Capture the cell that displays the provided text and extract its (x, y) central coordinate. 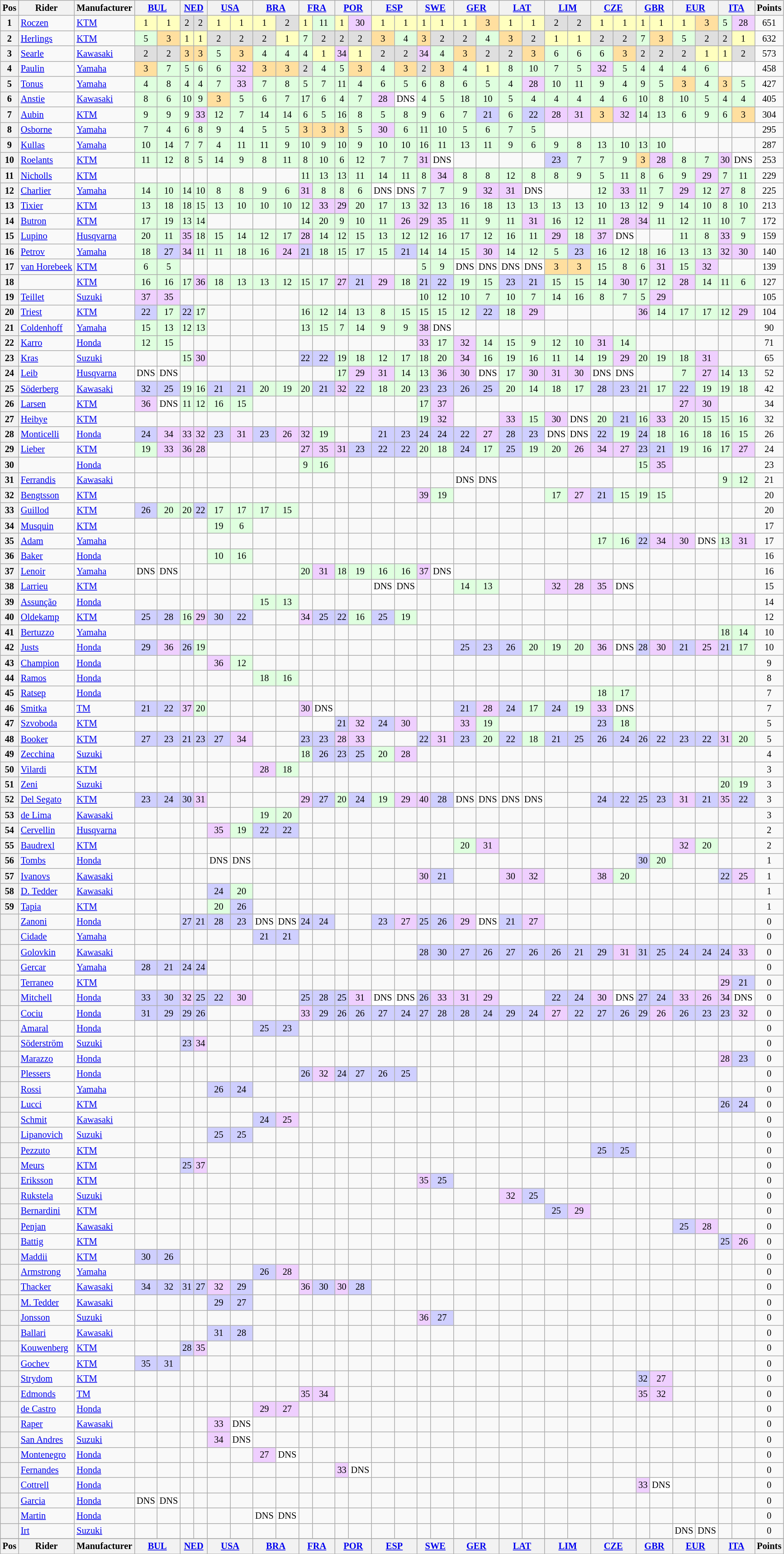
Martin (46, 1516)
Assunção (46, 602)
Bengtsson (46, 495)
287 (769, 145)
Heibye (46, 419)
Ballari (46, 1333)
58 (10, 891)
Booker (46, 739)
Lucci (46, 1105)
Teillet (46, 297)
Zecchina (46, 754)
Bernardini (46, 1211)
127 (769, 282)
44 (10, 678)
458 (769, 69)
Schmit (46, 1120)
Amaral (46, 1028)
Karro (46, 343)
159 (769, 236)
Penjan (46, 1226)
Montenegro (46, 1455)
Kras (46, 358)
90 (769, 328)
49 (10, 754)
San Andres (46, 1440)
Thacker (46, 1287)
Paulin (46, 69)
Kouwenberg (46, 1348)
Roczen (46, 23)
651 (769, 23)
Zanoni (46, 922)
59 (10, 906)
Monticelli (46, 434)
53 (10, 815)
Ramos (46, 678)
Rukstela (46, 1196)
Plessers (46, 1074)
104 (769, 312)
M. Tedder (46, 1302)
253 (769, 160)
213 (769, 206)
Golovkin (46, 952)
Searle (46, 53)
de Castro (46, 1409)
Raper (46, 1424)
50 (10, 769)
172 (769, 221)
57 (10, 876)
Vilardi (46, 769)
56 (10, 861)
Marazzo (46, 1059)
Leib (46, 373)
Roelants (46, 160)
Larrieu (46, 586)
Nicholls (46, 176)
Tonus (46, 84)
Smitka (46, 709)
Baudrexl (46, 845)
71 (769, 343)
Armstrong (46, 1272)
Gochev (46, 1363)
Cociu (46, 1013)
48 (10, 739)
427 (769, 84)
Gercar (46, 968)
46 (10, 709)
47 (10, 724)
Champion (46, 663)
Bertuzzo (46, 632)
Jonsson (46, 1318)
Lipanovich (46, 1135)
Oldekamp (46, 617)
Tixier (46, 206)
Anstie (46, 99)
55 (10, 845)
Battig (46, 1241)
140 (769, 252)
632 (769, 38)
Baker (46, 556)
Tapia (46, 906)
Lenoir (46, 572)
225 (769, 191)
Cidade (46, 937)
Fernandes (46, 1470)
Cottrell (46, 1485)
Tombs (46, 861)
Justs (46, 648)
Lieber (46, 449)
Charlier (46, 191)
45 (10, 693)
Ferrandis (46, 480)
Adam (46, 541)
Herlings (46, 38)
Zeni (46, 785)
Garcia (46, 1501)
Kullas (46, 145)
van Horebeek (46, 267)
Mitchell (46, 998)
Eriksson (46, 1181)
Ivanovs (46, 876)
Aubin (46, 114)
Lupino (46, 236)
Musquin (46, 526)
Cervellin (46, 830)
Guillod (46, 510)
de Lima (46, 815)
Söderberg (46, 389)
Szvoboda (46, 724)
Maddii (46, 1257)
304 (769, 114)
229 (769, 176)
139 (769, 267)
Ratsep (46, 693)
54 (10, 830)
Coldenhoff (46, 328)
Larsen (46, 404)
41 (10, 632)
Triest (46, 312)
51 (10, 785)
Irt (46, 1531)
Butron (46, 221)
Pezzuto (46, 1150)
295 (769, 130)
405 (769, 99)
Petrov (46, 252)
Meurs (46, 1165)
Edmonds (46, 1394)
Strydom (46, 1378)
Terraneo (46, 982)
573 (769, 53)
Rossi (46, 1089)
65 (769, 358)
Del Segato (46, 800)
105 (769, 297)
Osborne (46, 130)
D. Tedder (46, 891)
43 (10, 663)
Söderström (46, 1044)
